Extract the [X, Y] coordinate from the center of the cell holding the provided text.  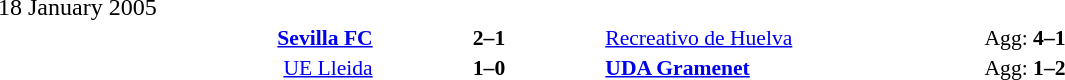
Recreativo de Huelva [793, 38]
2–1 [490, 38]
